Find where the given text appears and provide that cell's center as (X, Y) coordinate. 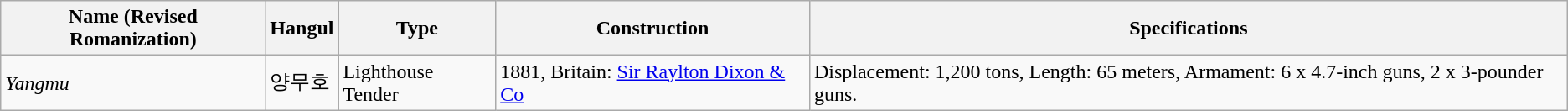
양무호 (302, 82)
Name (Revised Romanization) (133, 29)
1881, Britain: Sir Raylton Dixon & Co (653, 82)
Construction (653, 29)
Specifications (1188, 29)
Lighthouse Tender (417, 82)
Displacement: 1,200 tons, Length: 65 meters, Armament: 6 x 4.7-inch guns, 2 x 3-pounder guns. (1188, 82)
Type (417, 29)
Hangul (302, 29)
Yangmu (133, 82)
